Pinpoint the cell where the given text exists, returning its (X, Y) midpoint coordinate. 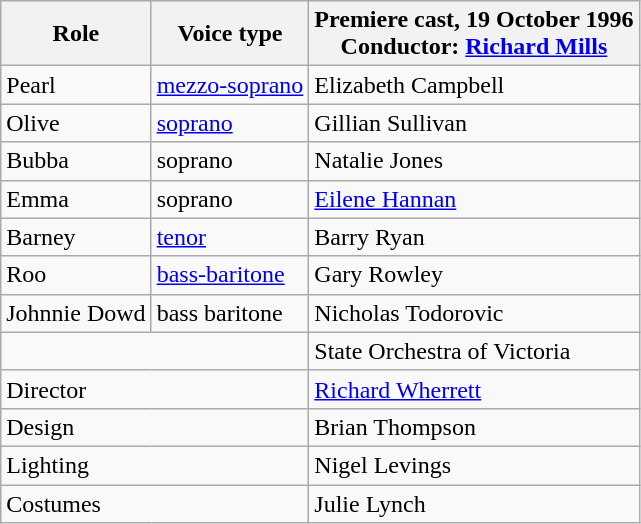
Roo (76, 275)
State Orchestra of Victoria (474, 351)
tenor (230, 237)
Johnnie Dowd (76, 313)
Lighting (155, 465)
Pearl (76, 85)
Design (155, 427)
Costumes (155, 503)
Eilene Hannan (474, 199)
mezzo-soprano (230, 85)
Richard Wherrett (474, 389)
Premiere cast, 19 October 1996Conductor: Richard Mills (474, 34)
Julie Lynch (474, 503)
Elizabeth Campbell (474, 85)
Natalie Jones (474, 161)
Emma (76, 199)
Barry Ryan (474, 237)
Role (76, 34)
Nicholas Todorovic (474, 313)
Gary Rowley (474, 275)
Barney (76, 237)
Olive (76, 123)
Brian Thompson (474, 427)
Gillian Sullivan (474, 123)
Voice type (230, 34)
Nigel Levings (474, 465)
bass baritone (230, 313)
Bubba (76, 161)
Director (155, 389)
bass-baritone (230, 275)
